Output the (X, Y) coordinate of the center of the cell containing the given text.  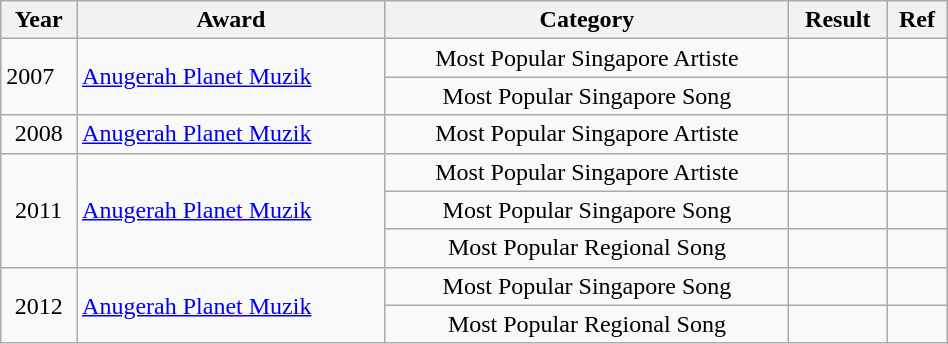
Year (39, 20)
Result (838, 20)
2008 (39, 134)
2007 (39, 77)
2012 (39, 305)
2011 (39, 210)
Ref (917, 20)
Category (587, 20)
Award (232, 20)
